Output the (x, y) coordinate of the center of the cell containing the given text.  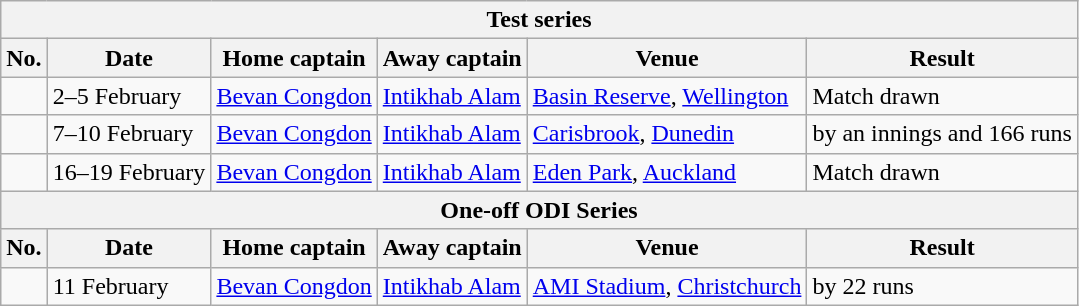
AMI Stadium, Christchurch (667, 286)
Test series (540, 20)
by 22 runs (942, 286)
7–10 February (129, 134)
2–5 February (129, 96)
16–19 February (129, 172)
Carisbrook, Dunedin (667, 134)
by an innings and 166 runs (942, 134)
One-off ODI Series (540, 210)
Eden Park, Auckland (667, 172)
Basin Reserve, Wellington (667, 96)
11 February (129, 286)
